Scan for the cell matching the given text and deliver its [X, Y] coordinate at center. 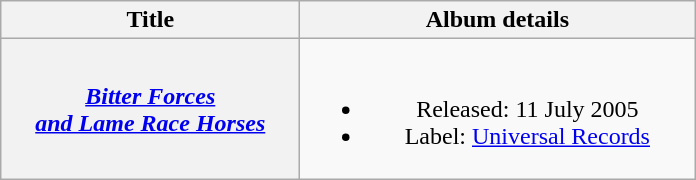
Album details [498, 20]
Title [150, 20]
Released: 11 July 2005Label: Universal Records [498, 109]
Bitter Forcesand Lame Race Horses [150, 109]
